Search for the cell housing the specified text and yield its [x, y] center coordinate. 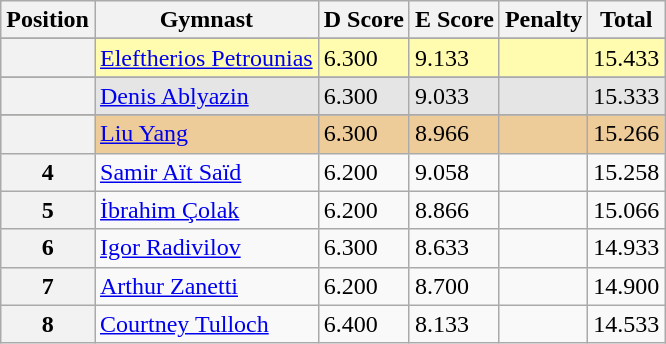
9.133 [454, 58]
6 [48, 248]
9.058 [454, 172]
Eleftherios Petrounias [206, 58]
Denis Ablyazin [206, 96]
6.400 [364, 324]
15.266 [626, 134]
8.866 [454, 210]
Courtney Tulloch [206, 324]
Position [48, 20]
8.966 [454, 134]
14.533 [626, 324]
Samir Aït Saïd [206, 172]
8.700 [454, 286]
9.033 [454, 96]
15.333 [626, 96]
8.633 [454, 248]
8.133 [454, 324]
Liu Yang [206, 134]
14.900 [626, 286]
Total [626, 20]
15.433 [626, 58]
D Score [364, 20]
15.258 [626, 172]
Penalty [543, 20]
14.933 [626, 248]
E Score [454, 20]
Arthur Zanetti [206, 286]
5 [48, 210]
Gymnast [206, 20]
15.066 [626, 210]
7 [48, 286]
4 [48, 172]
8 [48, 324]
Igor Radivilov [206, 248]
İbrahim Çolak [206, 210]
